Extract the [X, Y] coordinate from the center of the cell holding the provided text.  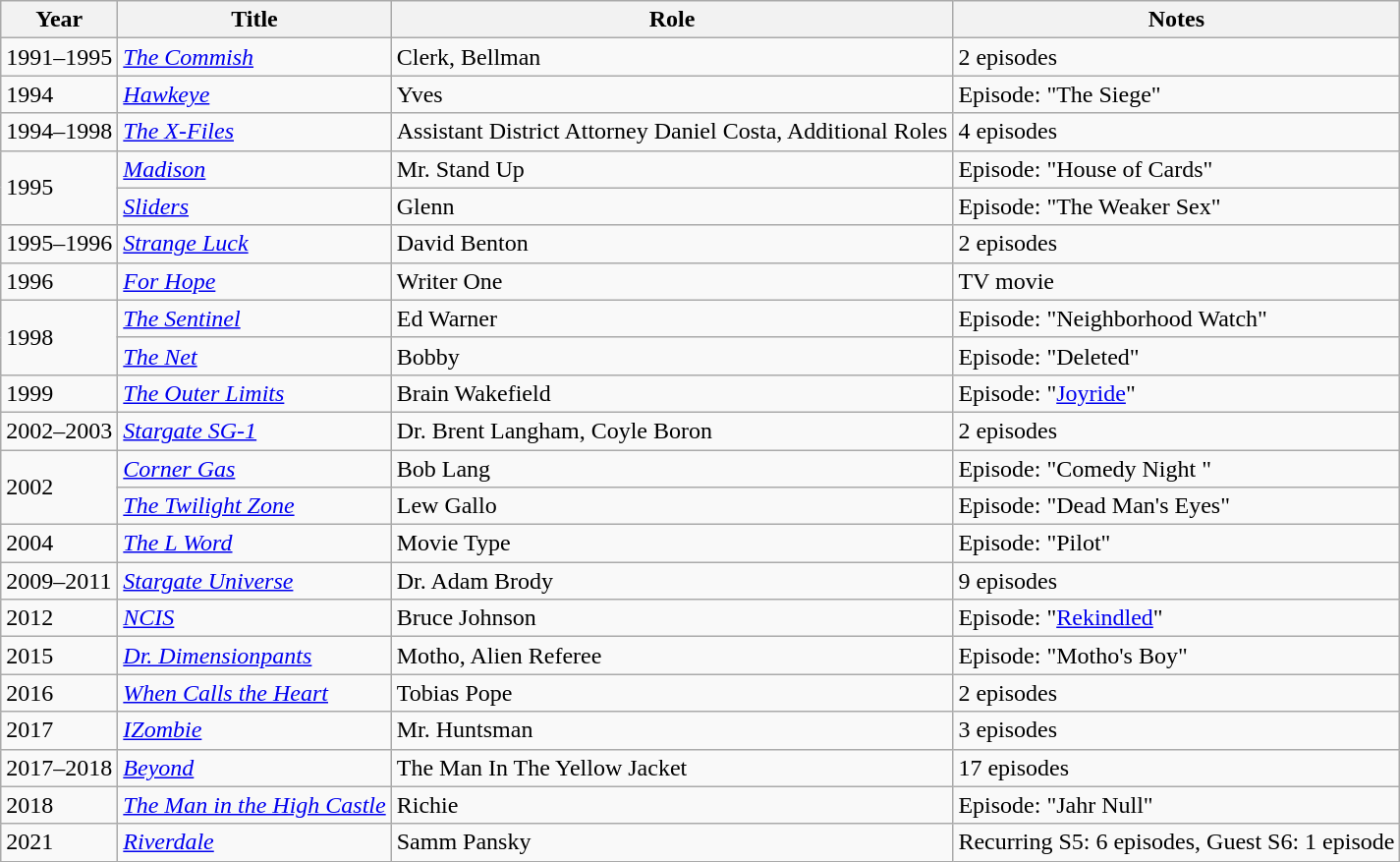
Mr. Stand Up [672, 169]
2016 [59, 693]
Mr. Huntsman [672, 730]
The Commish [254, 57]
Episode: "The Siege" [1177, 94]
Corner Gas [254, 469]
Hawkeye [254, 94]
Lew Gallo [672, 506]
Sliders [254, 206]
Motho, Alien Referee [672, 656]
TV movie [1177, 281]
1998 [59, 337]
2018 [59, 805]
3 episodes [1177, 730]
Title [254, 20]
9 episodes [1177, 581]
Episode: "The Weaker Sex" [1177, 206]
Madison [254, 169]
2002–2003 [59, 431]
IZombie [254, 730]
Bruce Johnson [672, 618]
The Twilight Zone [254, 506]
Recurring S5: 6 episodes, Guest S6: 1 episode [1177, 842]
Riverdale [254, 842]
1995–1996 [59, 244]
Ed Warner [672, 318]
The Man in the High Castle [254, 805]
David Benton [672, 244]
Tobias Pope [672, 693]
The Net [254, 356]
Clerk, Bellman [672, 57]
1994–1998 [59, 132]
The Sentinel [254, 318]
2017 [59, 730]
Episode: "Rekindled" [1177, 618]
Glenn [672, 206]
1999 [59, 393]
Strange Luck [254, 244]
Writer One [672, 281]
Yves [672, 94]
2017–2018 [59, 768]
The Outer Limits [254, 393]
Episode: "Deleted" [1177, 356]
NCIS [254, 618]
Movie Type [672, 544]
Stargate Universe [254, 581]
Assistant District Attorney Daniel Costa, Additional Roles [672, 132]
Dr. Adam Brody [672, 581]
Dr. Brent Langham, Coyle Boron [672, 431]
Notes [1177, 20]
Bob Lang [672, 469]
1995 [59, 188]
2015 [59, 656]
Episode: "Pilot" [1177, 544]
The L Word [254, 544]
When Calls the Heart [254, 693]
1991–1995 [59, 57]
4 episodes [1177, 132]
1994 [59, 94]
Richie [672, 805]
Brain Wakefield [672, 393]
Bobby [672, 356]
The X-Files [254, 132]
Episode: "Joyride" [1177, 393]
Episode: "Neighborhood Watch" [1177, 318]
Dr. Dimensionpants [254, 656]
Year [59, 20]
2002 [59, 488]
The Man In The Yellow Jacket [672, 768]
2021 [59, 842]
Episode: "House of Cards" [1177, 169]
1996 [59, 281]
Episode: "Jahr Null" [1177, 805]
Stargate SG-1 [254, 431]
Episode: "Dead Man's Eyes" [1177, 506]
Role [672, 20]
17 episodes [1177, 768]
2004 [59, 544]
2009–2011 [59, 581]
Episode: "Comedy Night " [1177, 469]
Samm Pansky [672, 842]
2012 [59, 618]
Beyond [254, 768]
For Hope [254, 281]
Episode: "Motho's Boy" [1177, 656]
